Return the [X, Y] coordinate for the center point of the cell that contains the specified text.  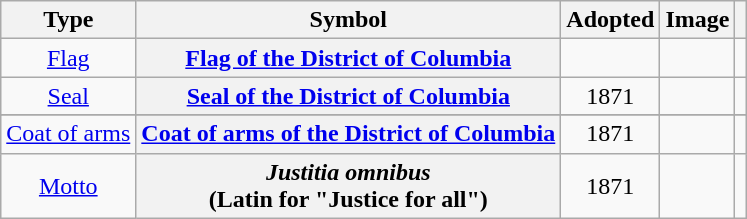
Coat of arms of the District of Columbia [348, 134]
Seal of the District of Columbia [348, 96]
Coat of arms [68, 134]
Image [698, 20]
Seal [68, 96]
Flag of the District of Columbia [348, 58]
Symbol [348, 20]
Flag [68, 58]
Justitia omnibus(Latin for "Justice for all") [348, 186]
Motto [68, 186]
Type [68, 20]
Adopted [610, 20]
